Find where the given text appears and provide that cell's center as (x, y) coordinate. 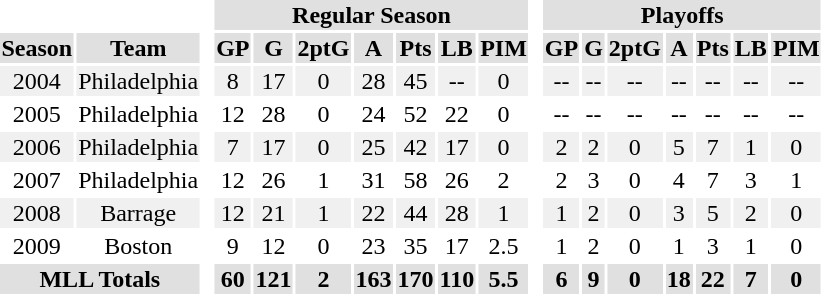
121 (274, 279)
MLL Totals (100, 279)
2008 (37, 213)
Boston (138, 246)
Regular Season (372, 15)
Playoffs (682, 15)
110 (457, 279)
6 (561, 279)
Season (37, 48)
2004 (37, 81)
24 (374, 114)
Barrage (138, 213)
35 (416, 246)
5.5 (504, 279)
25 (374, 147)
31 (374, 180)
45 (416, 81)
Team (138, 48)
60 (233, 279)
44 (416, 213)
8 (233, 81)
52 (416, 114)
2006 (37, 147)
18 (678, 279)
2009 (37, 246)
2.5 (504, 246)
42 (416, 147)
170 (416, 279)
4 (678, 180)
23 (374, 246)
21 (274, 213)
2007 (37, 180)
58 (416, 180)
2005 (37, 114)
163 (374, 279)
